Identify which cell holds the provided text, then report its [X, Y] central coordinate. 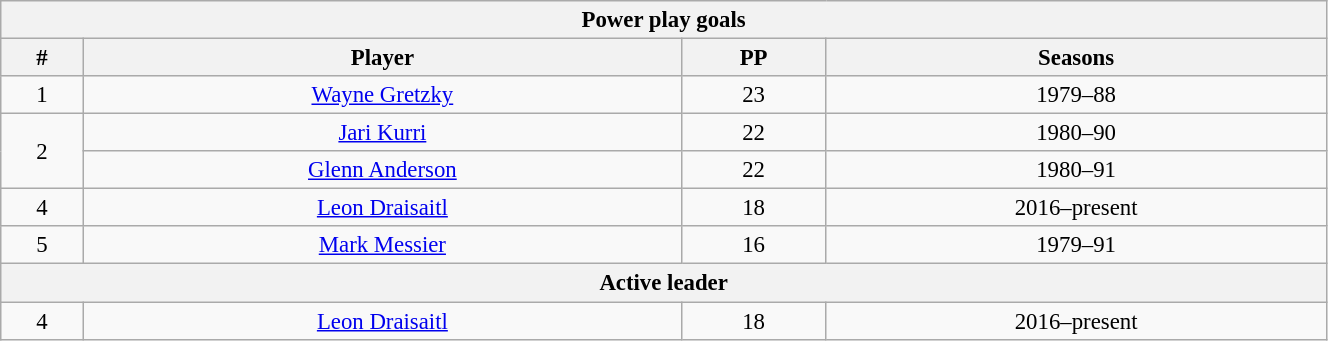
1979–88 [1076, 95]
1980–91 [1076, 170]
Wayne Gretzky [382, 95]
23 [753, 95]
Active leader [664, 283]
Mark Messier [382, 245]
Power play goals [664, 20]
Seasons [1076, 58]
Player [382, 58]
1 [42, 95]
1980–90 [1076, 133]
Glenn Anderson [382, 170]
# [42, 58]
Jari Kurri [382, 133]
5 [42, 245]
PP [753, 58]
1979–91 [1076, 245]
2 [42, 152]
16 [753, 245]
